Search for the cell housing the specified text and yield its [x, y] center coordinate. 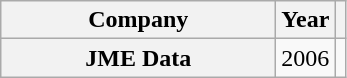
JME Data [138, 58]
2006 [306, 58]
Year [306, 20]
Company [138, 20]
